Provide the (x, y) coordinate of the cell's center where the given text is located.  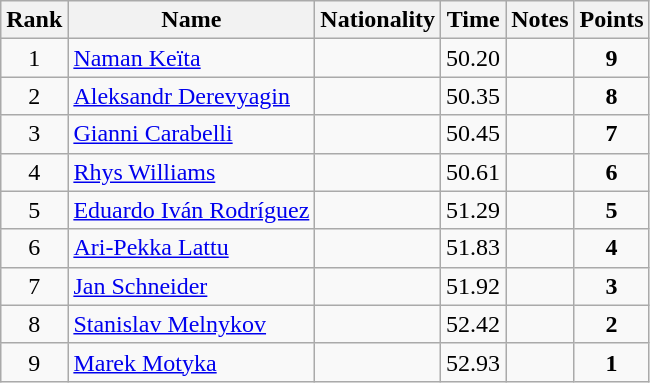
51.29 (474, 210)
Rank (34, 20)
52.93 (474, 362)
Naman Keïta (192, 58)
Marek Motyka (192, 362)
Jan Schneider (192, 286)
Notes (540, 20)
Gianni Carabelli (192, 134)
52.42 (474, 324)
Points (612, 20)
51.92 (474, 286)
Aleksandr Derevyagin (192, 96)
Nationality (378, 20)
50.35 (474, 96)
50.61 (474, 172)
Name (192, 20)
Ari-Pekka Lattu (192, 248)
Time (474, 20)
50.45 (474, 134)
50.20 (474, 58)
Eduardo Iván Rodríguez (192, 210)
51.83 (474, 248)
Rhys Williams (192, 172)
Stanislav Melnykov (192, 324)
